Find where the given text appears and provide that cell's center as (x, y) coordinate. 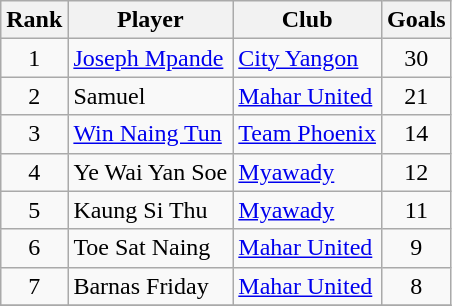
Ye Wai Yan Soe (150, 172)
Rank (34, 20)
21 (416, 96)
3 (34, 134)
Win Naing Tun (150, 134)
Goals (416, 20)
30 (416, 58)
City Yangon (308, 58)
1 (34, 58)
Team Phoenix (308, 134)
Kaung Si Thu (150, 210)
Joseph Mpande (150, 58)
6 (34, 248)
Samuel (150, 96)
2 (34, 96)
11 (416, 210)
4 (34, 172)
Club (308, 20)
Toe Sat Naing (150, 248)
9 (416, 248)
Player (150, 20)
5 (34, 210)
Barnas Friday (150, 286)
7 (34, 286)
12 (416, 172)
8 (416, 286)
14 (416, 134)
